Determine the (x, y) coordinate at the center of the cell enclosing the given text.  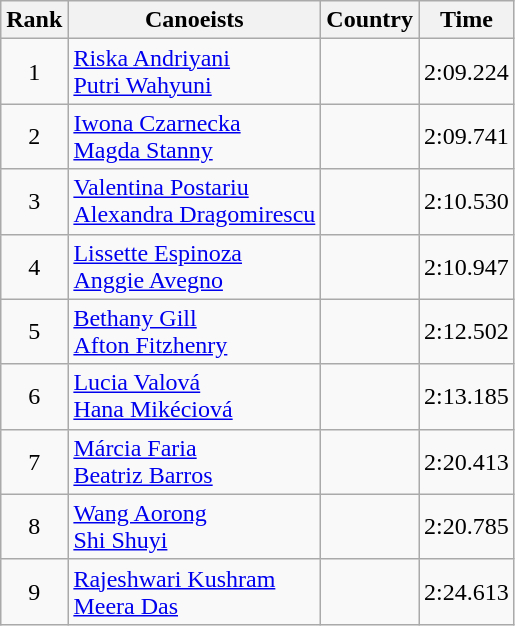
8 (34, 526)
Valentina PostariuAlexandra Dragomirescu (194, 202)
3 (34, 202)
6 (34, 396)
Canoeists (194, 20)
Country (370, 20)
2:12.502 (467, 332)
2:10.947 (467, 266)
1 (34, 72)
Time (467, 20)
2 (34, 136)
5 (34, 332)
2:24.613 (467, 592)
Riska AndriyaniPutri Wahyuni (194, 72)
Lucia ValováHana Mikéciová (194, 396)
2:10.530 (467, 202)
Rajeshwari KushramMeera Das (194, 592)
2:09.224 (467, 72)
9 (34, 592)
Bethany GillAfton Fitzhenry (194, 332)
2:13.185 (467, 396)
Márcia FariaBeatriz Barros (194, 462)
2:20.413 (467, 462)
2:20.785 (467, 526)
2:09.741 (467, 136)
Lissette EspinozaAnggie Avegno (194, 266)
Iwona CzarneckaMagda Stanny (194, 136)
7 (34, 462)
4 (34, 266)
Wang AorongShi Shuyi (194, 526)
Rank (34, 20)
